For the text-containing cell, return its midpoint in (X, Y) coordinate format. 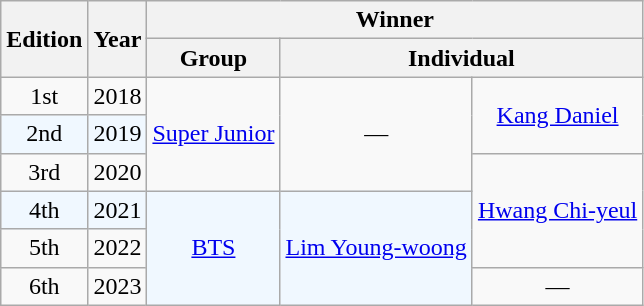
3rd (44, 172)
2018 (118, 96)
Super Junior (214, 134)
2019 (118, 134)
Winner (395, 20)
2nd (44, 134)
2021 (118, 210)
2020 (118, 172)
1st (44, 96)
2023 (118, 286)
BTS (214, 248)
Year (118, 39)
6th (44, 286)
5th (44, 248)
Kang Daniel (557, 115)
Group (214, 58)
4th (44, 210)
Hwang Chi-yeul (557, 210)
Edition (44, 39)
2022 (118, 248)
Lim Young-woong (376, 248)
Individual (462, 58)
